Provide the (X, Y) coordinate of the cell's center where the given text is located.  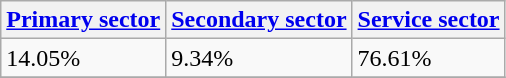
Secondary sector (259, 20)
9.34% (259, 58)
76.61% (428, 58)
14.05% (84, 58)
Primary sector (84, 20)
Service sector (428, 20)
